Capture the cell that displays the provided text and extract its (x, y) central coordinate. 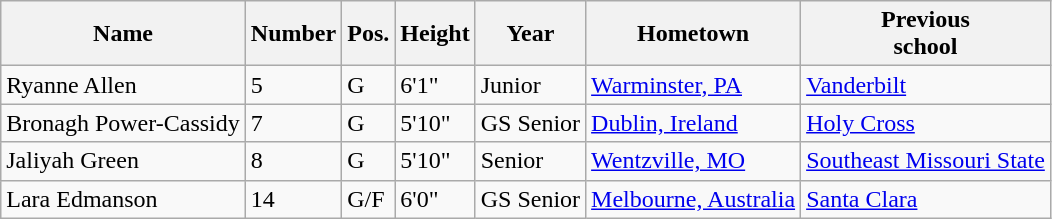
Year (530, 34)
Southeast Missouri State (926, 161)
Number (293, 34)
Junior (530, 85)
Previousschool (926, 34)
Height (435, 34)
Hometown (694, 34)
Lara Edmanson (124, 199)
Senior (530, 161)
Wentzville, MO (694, 161)
6'1" (435, 85)
Ryanne Allen (124, 85)
G/F (368, 199)
Holy Cross (926, 123)
Name (124, 34)
Dublin, Ireland (694, 123)
Bronagh Power-Cassidy (124, 123)
Jaliyah Green (124, 161)
Vanderbilt (926, 85)
14 (293, 199)
Santa Clara (926, 199)
7 (293, 123)
8 (293, 161)
6'0" (435, 199)
Pos. (368, 34)
Melbourne, Australia (694, 199)
5 (293, 85)
Warminster, PA (694, 85)
